For the text-containing cell, return its midpoint in (x, y) coordinate format. 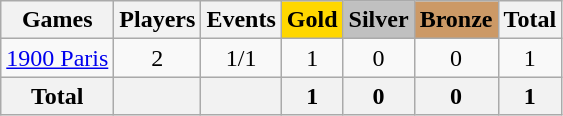
Players (158, 20)
1900 Paris (58, 58)
Gold (312, 20)
Games (58, 20)
1/1 (241, 58)
2 (158, 58)
Silver (378, 20)
Events (241, 20)
Bronze (456, 20)
